For the text-containing cell, return its midpoint in (x, y) coordinate format. 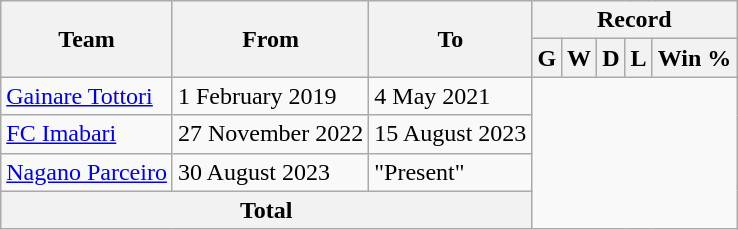
Record (634, 20)
L (638, 58)
W (580, 58)
From (270, 39)
Total (266, 210)
To (450, 39)
Gainare Tottori (87, 96)
Nagano Parceiro (87, 172)
"Present" (450, 172)
G (547, 58)
1 February 2019 (270, 96)
D (611, 58)
4 May 2021 (450, 96)
FC Imabari (87, 134)
Team (87, 39)
Win % (694, 58)
27 November 2022 (270, 134)
30 August 2023 (270, 172)
15 August 2023 (450, 134)
